Determine the (x, y) coordinate at the center of the cell enclosing the given text.  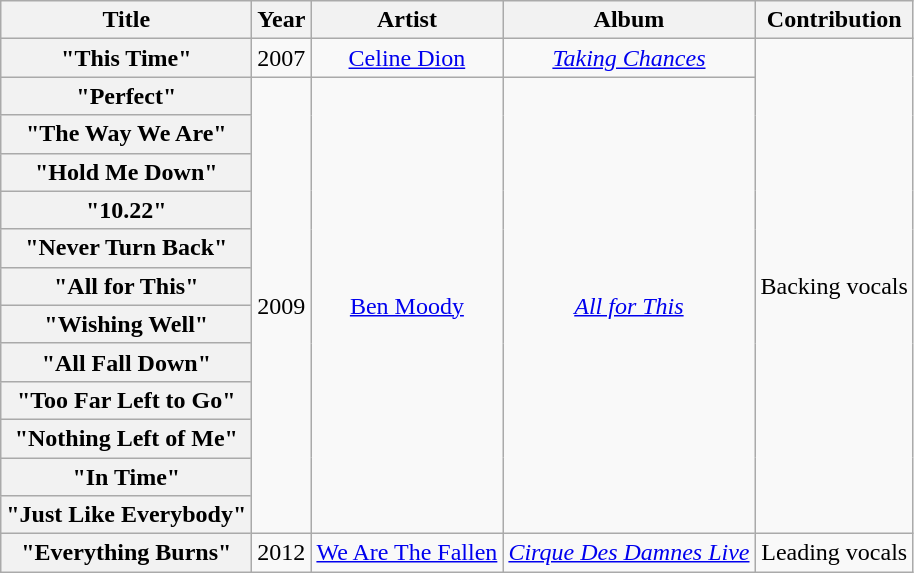
All for This (629, 306)
Artist (407, 20)
"The Way We Are" (126, 134)
Backing vocals (834, 286)
Contribution (834, 20)
2009 (282, 306)
Title (126, 20)
Leading vocals (834, 553)
"Everything Burns" (126, 553)
Taking Chances (629, 58)
2007 (282, 58)
"In Time" (126, 477)
"Nothing Left of Me" (126, 438)
"Too Far Left to Go" (126, 400)
Album (629, 20)
Year (282, 20)
"Wishing Well" (126, 324)
"All Fall Down" (126, 362)
Ben Moody (407, 306)
"This Time" (126, 58)
Cirque Des Damnes Live (629, 553)
Celine Dion (407, 58)
"Never Turn Back" (126, 248)
"10.22" (126, 210)
2012 (282, 553)
"Hold Me Down" (126, 172)
We Are The Fallen (407, 553)
"All for This" (126, 286)
"Just Like Everybody" (126, 515)
"Perfect" (126, 96)
